Return (x, y) of the center of cell containing provided text 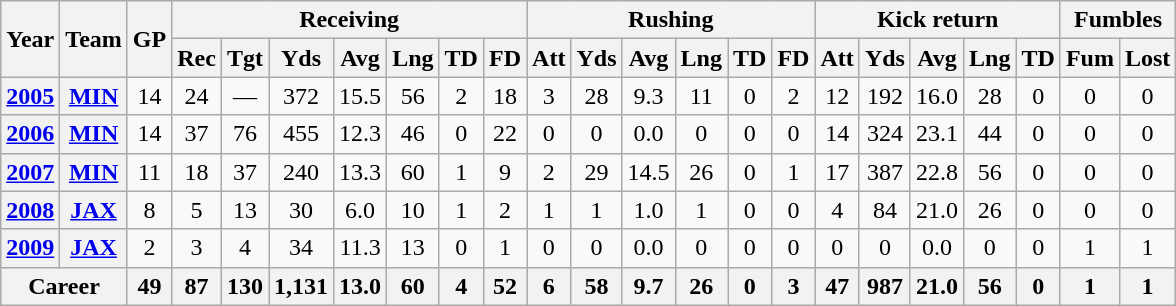
12 (837, 96)
372 (300, 96)
22.8 (936, 172)
Kick return (938, 20)
13.3 (360, 172)
1.0 (648, 210)
2009 (30, 248)
13.0 (360, 286)
2006 (30, 134)
15.5 (360, 96)
Lost (1147, 58)
9 (504, 172)
6.0 (360, 210)
22 (504, 134)
2008 (30, 210)
30 (300, 210)
14.5 (648, 172)
Tgt (244, 58)
17 (837, 172)
Rushing (671, 20)
GP (149, 39)
9.3 (648, 96)
23.1 (936, 134)
Fum (1090, 58)
2005 (30, 96)
87 (197, 286)
Team (94, 39)
2007 (30, 172)
46 (413, 134)
— (244, 96)
8 (149, 210)
24 (197, 96)
240 (300, 172)
5 (197, 210)
Rec (197, 58)
52 (504, 286)
11.3 (360, 248)
10 (413, 210)
9.7 (648, 286)
130 (244, 286)
6 (549, 286)
29 (596, 172)
49 (149, 286)
58 (596, 286)
1,131 (300, 286)
76 (244, 134)
84 (884, 210)
Fumbles (1118, 20)
455 (300, 134)
324 (884, 134)
Receiving (350, 20)
16.0 (936, 96)
Career (64, 286)
47 (837, 286)
192 (884, 96)
44 (990, 134)
12.3 (360, 134)
987 (884, 286)
387 (884, 172)
34 (300, 248)
Year (30, 39)
